Pinpoint the cell where the given text exists, returning its [X, Y] midpoint coordinate. 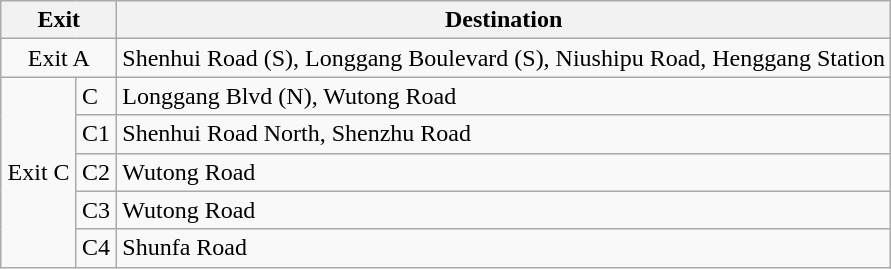
C1 [96, 134]
Shenhui Road (S), Longgang Boulevard (S), Niushipu Road, Henggang Station [504, 58]
C4 [96, 248]
Shenhui Road North, Shenzhu Road [504, 134]
C3 [96, 210]
Shunfa Road [504, 248]
Longgang Blvd (N), Wutong Road [504, 96]
C2 [96, 172]
Exit A [59, 58]
C [96, 96]
Exit C [39, 172]
Destination [504, 20]
Exit [59, 20]
